Return the [x, y] coordinate for the center point of the cell that contains the specified text.  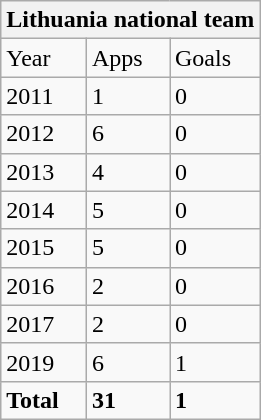
2013 [44, 172]
2011 [44, 96]
Goals [215, 58]
2017 [44, 324]
2019 [44, 362]
2016 [44, 286]
Year [44, 58]
Lithuania national team [130, 20]
31 [128, 400]
2014 [44, 210]
4 [128, 172]
Total [44, 400]
2015 [44, 248]
2012 [44, 134]
Apps [128, 58]
